Detect which cell encompasses the target text, then output its (X, Y) center coordinate. 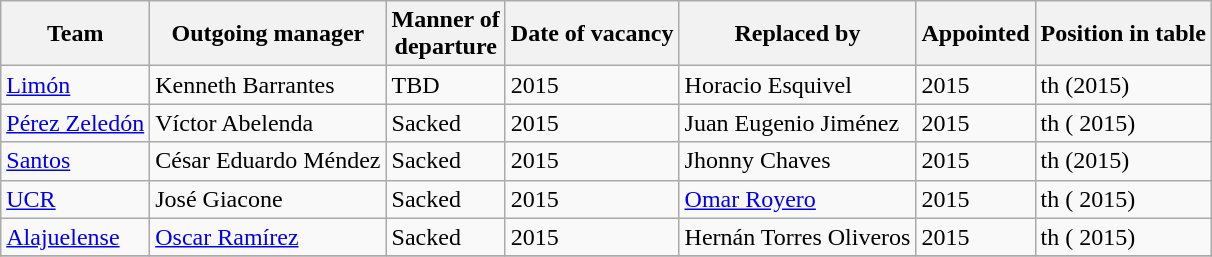
TBD (446, 85)
Replaced by (798, 34)
Hernán Torres Oliveros (798, 237)
Manner of departure (446, 34)
Appointed (976, 34)
Oscar Ramírez (268, 237)
César Eduardo Méndez (268, 161)
Juan Eugenio Jiménez (798, 123)
Position in table (1123, 34)
Pérez Zeledón (76, 123)
Omar Royero (798, 199)
Team (76, 34)
UCR (76, 199)
Kenneth Barrantes (268, 85)
Víctor Abelenda (268, 123)
Alajuelense (76, 237)
José Giacone (268, 199)
Santos (76, 161)
Horacio Esquivel (798, 85)
Date of vacancy (592, 34)
Outgoing manager (268, 34)
Jhonny Chaves (798, 161)
Limón (76, 85)
